Search for the cell housing the specified text and yield its (X, Y) center coordinate. 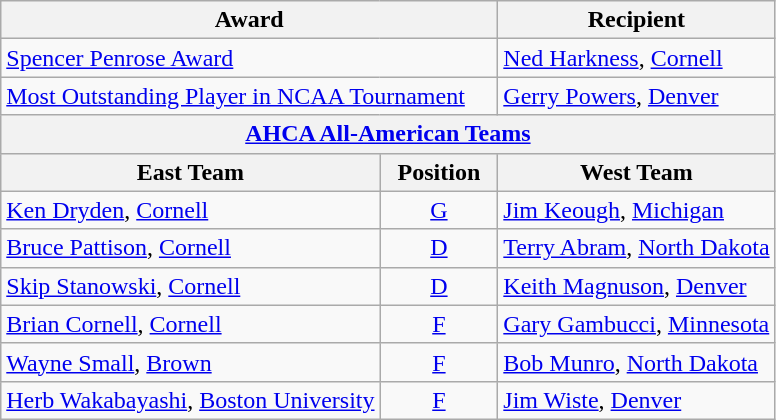
Herb Wakabayashi, Boston University (190, 400)
Gary Gambucci, Minnesota (636, 324)
Position (439, 172)
Jim Keough, Michigan (636, 210)
Ken Dryden, Cornell (190, 210)
Skip Stanowski, Cornell (190, 286)
Award (250, 20)
Bob Munro, North Dakota (636, 362)
West Team (636, 172)
East Team (190, 172)
AHCA All-American Teams (388, 134)
Recipient (636, 20)
Jim Wiste, Denver (636, 400)
Gerry Powers, Denver (636, 96)
Bruce Pattison, Cornell (190, 248)
Ned Harkness, Cornell (636, 58)
Keith Magnuson, Denver (636, 286)
Wayne Small, Brown (190, 362)
Terry Abram, North Dakota (636, 248)
Spencer Penrose Award (250, 58)
Most Outstanding Player in NCAA Tournament (250, 96)
G (439, 210)
Brian Cornell, Cornell (190, 324)
